Return (x, y) of the center of cell containing provided text 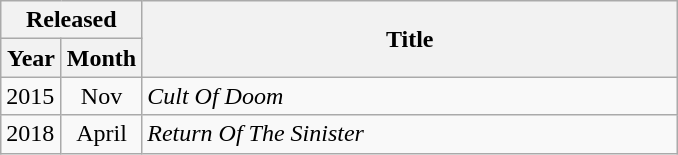
2018 (32, 134)
Year (32, 58)
Nov (101, 96)
Title (410, 39)
Return Of The Sinister (410, 134)
April (101, 134)
Month (101, 58)
Released (72, 20)
2015 (32, 96)
Cult Of Doom (410, 96)
